Return the (X, Y) coordinate for the center point of the cell that contains the specified text.  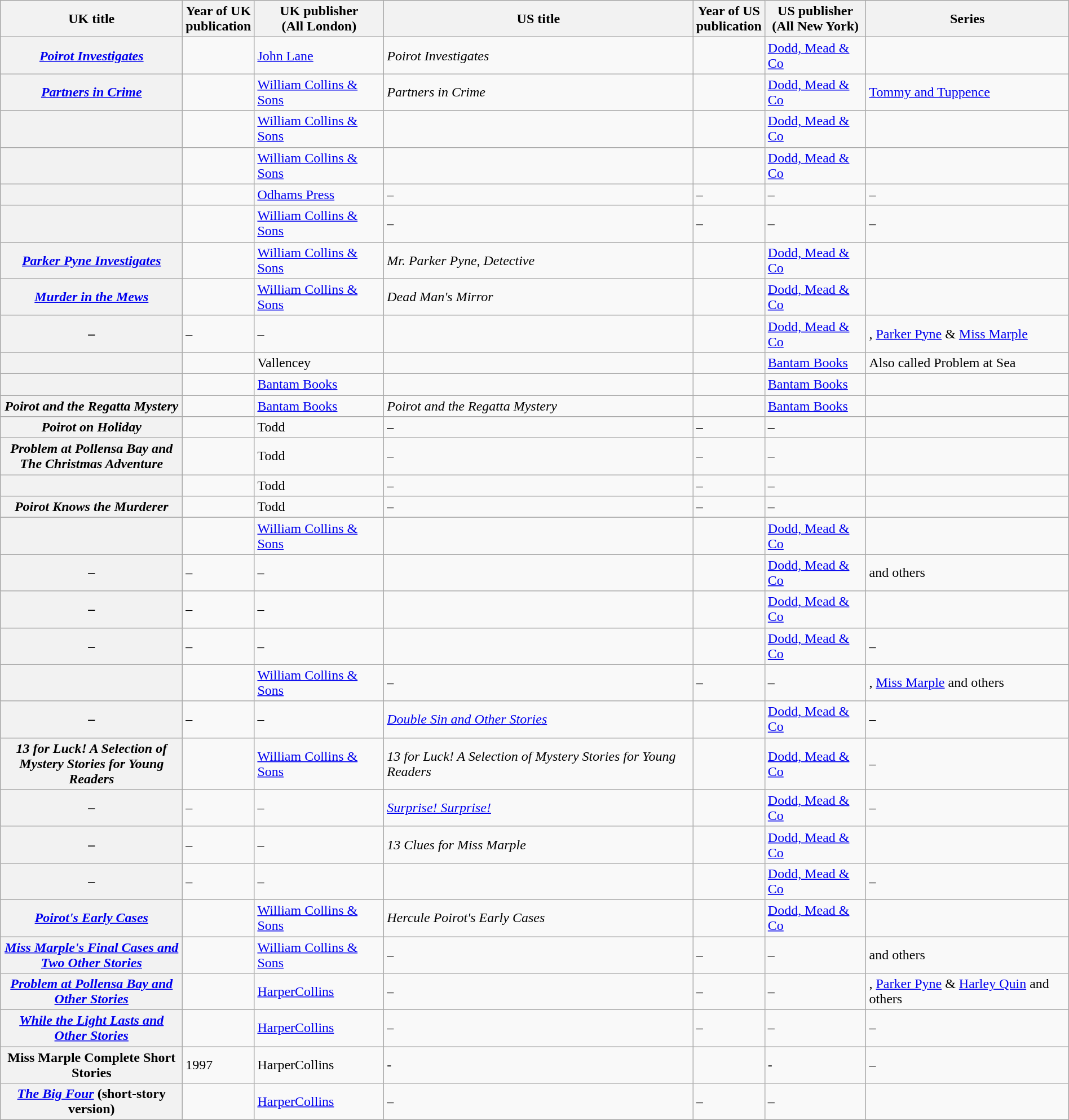
Poirot on Holiday (91, 427)
While the Light Lasts and Other Stories (91, 1029)
John Lane (319, 55)
Problem at Pollensa Bay and The Christmas Adventure (91, 457)
Parker Pyne Investigates (91, 261)
Year of USpublication (728, 19)
US publisher(All New York) (815, 19)
Year of UKpublication (219, 19)
Series (968, 19)
Odhams Press (319, 195)
Miss Marple's Final Cases and Two Other Stories (91, 954)
Poirot's Early Cases (91, 918)
, Parker Pyne & Miss Marple (968, 334)
, Miss Marple and others (968, 682)
13 Clues for Miss Marple (538, 845)
Mr. Parker Pyne, Detective (538, 261)
UK publisher(All London) (319, 19)
UK title (91, 19)
Problem at Pollensa Bay and Other Stories (91, 991)
The Big Four (short-story version) (91, 1102)
Miss Marple Complete Short Stories (91, 1065)
Also called Problem at Sea (968, 363)
Double Sin and Other Stories (538, 720)
Poirot Knows the Murderer (91, 507)
Surprise! Surprise! (538, 808)
Tommy and Tuppence (968, 92)
Murder in the Mews (91, 297)
US title (538, 19)
Vallencey (319, 363)
Hercule Poirot's Early Cases (538, 918)
Dead Man's Mirror (538, 297)
1997 (219, 1065)
, Parker Pyne & Harley Quin and others (968, 991)
